Determine the [X, Y] coordinate at the center of the cell enclosing the given text.  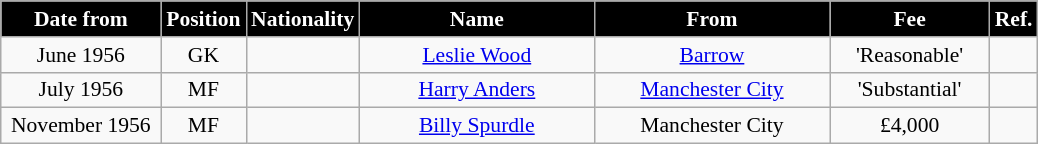
Harry Anders [476, 90]
Barrow [712, 55]
July 1956 [81, 90]
Billy Spurdle [476, 126]
'Reasonable' [910, 55]
£4,000 [910, 126]
Name [476, 19]
GK [204, 55]
Position [204, 19]
Date from [81, 19]
Fee [910, 19]
Ref. [1014, 19]
From [712, 19]
Leslie Wood [476, 55]
November 1956 [81, 126]
Nationality [302, 19]
June 1956 [81, 55]
'Substantial' [910, 90]
